Search for the cell housing the specified text and yield its [x, y] center coordinate. 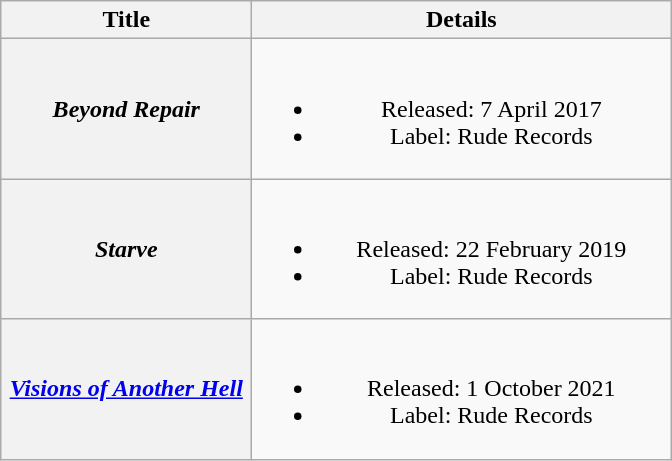
Released: 1 October 2021Label: Rude Records [462, 389]
Beyond Repair [126, 109]
Visions of Another Hell [126, 389]
Details [462, 20]
Starve [126, 249]
Released: 22 February 2019Label: Rude Records [462, 249]
Released: 7 April 2017Label: Rude Records [462, 109]
Title [126, 20]
